Find where the given text appears and provide that cell's center as (x, y) coordinate. 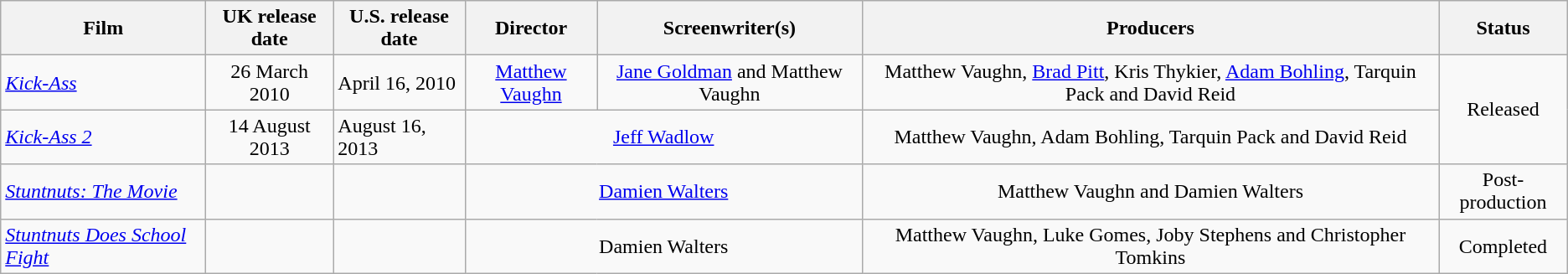
Matthew Vaughn, Adam Bohling, Tarquin Pack and David Reid (1151, 137)
August 16, 2013 (399, 137)
Matthew Vaughn, Luke Gomes, Joby Stephens and Christopher Tomkins (1151, 246)
Released (1504, 110)
Matthew Vaughn and Damien Walters (1151, 191)
Completed (1504, 246)
Producers (1151, 28)
Post-production (1504, 191)
26 March 2010 (270, 82)
Jeff Wadlow (663, 137)
Jane Goldman and Matthew Vaughn (730, 82)
14 August 2013 (270, 137)
U.S. release date (399, 28)
April 16, 2010 (399, 82)
UK release date (270, 28)
Matthew Vaughn (531, 82)
Status (1504, 28)
Matthew Vaughn, Brad Pitt, Kris Thykier, Adam Bohling, Tarquin Pack and David Reid (1151, 82)
Screenwriter(s) (730, 28)
Film (104, 28)
Stuntnuts Does School Fight (104, 246)
Stuntnuts: The Movie (104, 191)
Kick-Ass (104, 82)
Director (531, 28)
Kick-Ass 2 (104, 137)
